Determine the [X, Y] coordinate at the center of the cell enclosing the given text.  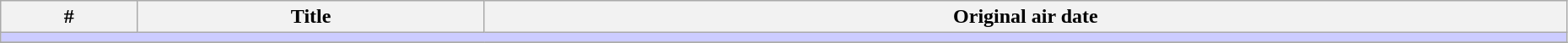
Title [311, 17]
# [69, 17]
Original air date [1026, 17]
